Detect which cell encompasses the target text, then output its (x, y) center coordinate. 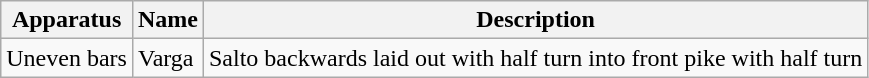
Name (168, 20)
Salto backwards laid out with half turn into front pike with half turn (535, 58)
Apparatus (67, 20)
Varga (168, 58)
Uneven bars (67, 58)
Description (535, 20)
